Identify which cell holds the provided text, then report its [x, y] central coordinate. 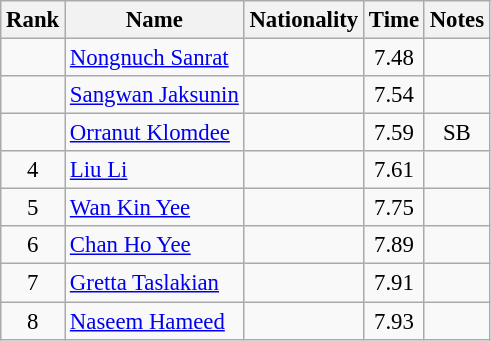
7.61 [394, 170]
7.91 [394, 283]
Gretta Taslakian [155, 283]
6 [33, 245]
Wan Kin Yee [155, 208]
5 [33, 208]
7.75 [394, 208]
Name [155, 20]
Time [394, 20]
SB [456, 133]
8 [33, 321]
7 [33, 283]
Orranut Klomdee [155, 133]
7.89 [394, 245]
Naseem Hameed [155, 321]
Chan Ho Yee [155, 245]
Rank [33, 20]
Sangwan Jaksunin [155, 95]
Nongnuch Sanrat [155, 58]
Nationality [304, 20]
Liu Li [155, 170]
7.93 [394, 321]
7.54 [394, 95]
7.59 [394, 133]
4 [33, 170]
Notes [456, 20]
7.48 [394, 58]
